Determine the (x, y) coordinate at the center of the cell enclosing the given text.  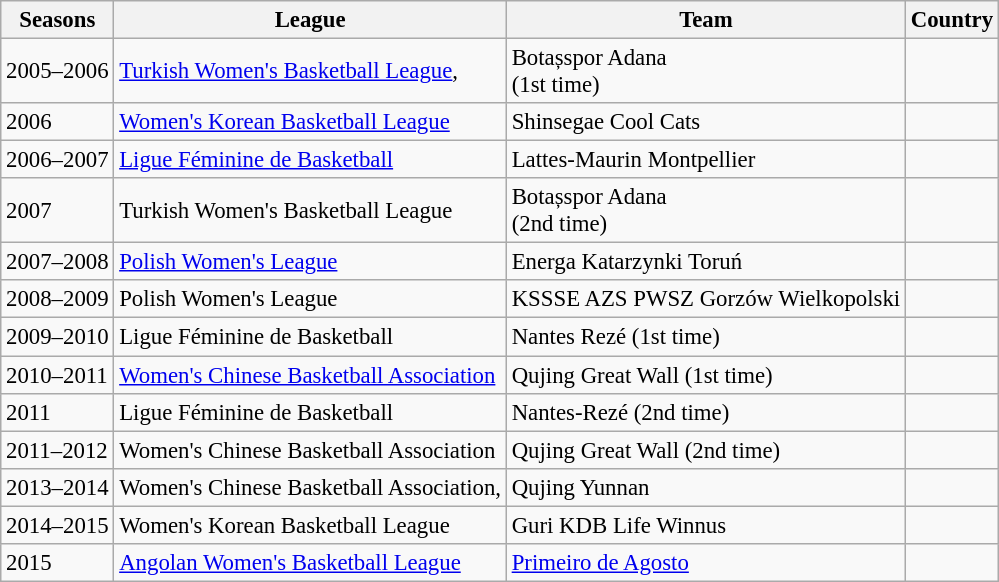
Team (706, 20)
Guri KDB Life Winnus (706, 525)
Seasons (58, 20)
2006 (58, 122)
2007 (58, 210)
2007–2008 (58, 262)
2014–2015 (58, 525)
KSSSE AZS PWSZ Gorzów Wielkopolski (706, 299)
Country (952, 20)
Botașspor Adana(2nd time) (706, 210)
Lattes-Maurin Montpellier (706, 160)
2006–2007 (58, 160)
2005–2006 (58, 72)
2015 (58, 563)
Nantes Rezé (1st time) (706, 337)
2010–2011 (58, 375)
Women's Chinese Basketball Association, (310, 487)
Primeiro de Agosto (706, 563)
2008–2009 (58, 299)
Turkish Women's Basketball League, (310, 72)
Qujing Yunnan (706, 487)
Shinsegae Cool Cats (706, 122)
Turkish Women's Basketball League (310, 210)
2011–2012 (58, 450)
Botașspor Adana(1st time) (706, 72)
League (310, 20)
Angolan Women's Basketball League (310, 563)
Energa Katarzynki Toruń (706, 262)
2009–2010 (58, 337)
2013–2014 (58, 487)
Nantes-Rezé (2nd time) (706, 412)
Qujing Great Wall (2nd time) (706, 450)
Qujing Great Wall (1st time) (706, 375)
2011 (58, 412)
